Capture the cell that displays the provided text and extract its [x, y] central coordinate. 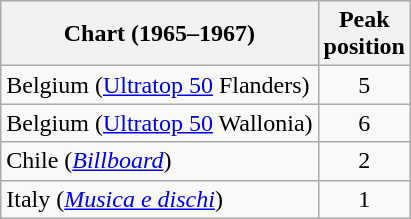
Chile (Billboard) [160, 161]
Belgium (Ultratop 50 Wallonia) [160, 123]
Peakposition [364, 34]
2 [364, 161]
5 [364, 85]
Chart (1965–1967) [160, 34]
Italy (Musica e dischi) [160, 199]
1 [364, 199]
6 [364, 123]
Belgium (Ultratop 50 Flanders) [160, 85]
